Scan for the cell matching the given text and deliver its [x, y] coordinate at center. 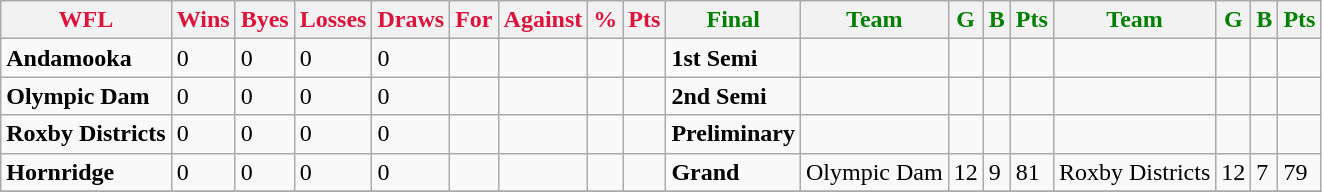
Preliminary [734, 134]
Andamooka [86, 58]
2nd Semi [734, 96]
9 [996, 172]
81 [1032, 172]
Draws [411, 20]
Against [543, 20]
79 [1300, 172]
1st Semi [734, 58]
Grand [734, 172]
For [474, 20]
7 [1264, 172]
% [606, 20]
Final [734, 20]
WFL [86, 20]
Wins [203, 20]
Byes [264, 20]
Losses [333, 20]
Hornridge [86, 172]
